Search for the cell housing the specified text and yield its (X, Y) center coordinate. 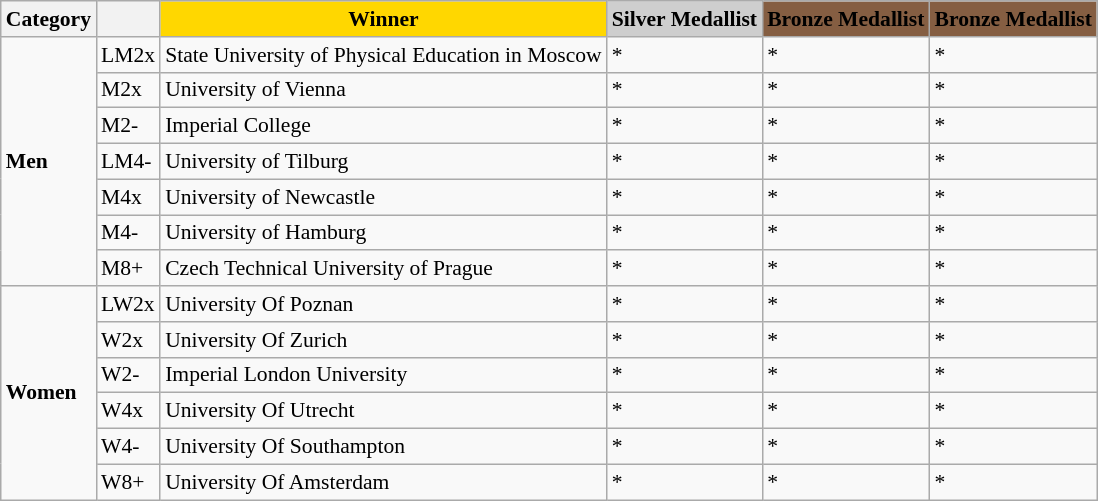
University Of Utrecht (384, 411)
University of Tilburg (384, 162)
M2x (128, 90)
University Of Southampton (384, 447)
Silver Medallist (684, 19)
Czech Technical University of Prague (384, 269)
Women (48, 393)
LM2x (128, 55)
W8+ (128, 482)
State University of Physical Education in Moscow (384, 55)
Imperial College (384, 126)
University of Vienna (384, 90)
University of Newcastle (384, 197)
University Of Amsterdam (384, 482)
W2x (128, 340)
M4- (128, 233)
M4x (128, 197)
LM4- (128, 162)
Winner (384, 19)
Men (48, 162)
Category (48, 19)
W4x (128, 411)
M2- (128, 126)
University Of Poznan (384, 304)
LW2x (128, 304)
W2- (128, 375)
M8+ (128, 269)
W4- (128, 447)
University Of Zurich (384, 340)
University of Hamburg (384, 233)
Imperial London University (384, 375)
